Scan for the cell matching the given text and deliver its (X, Y) coordinate at center. 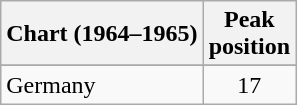
17 (249, 85)
Germany (102, 85)
Peakposition (249, 34)
Chart (1964–1965) (102, 34)
